Capture the cell that displays the provided text and extract its [x, y] central coordinate. 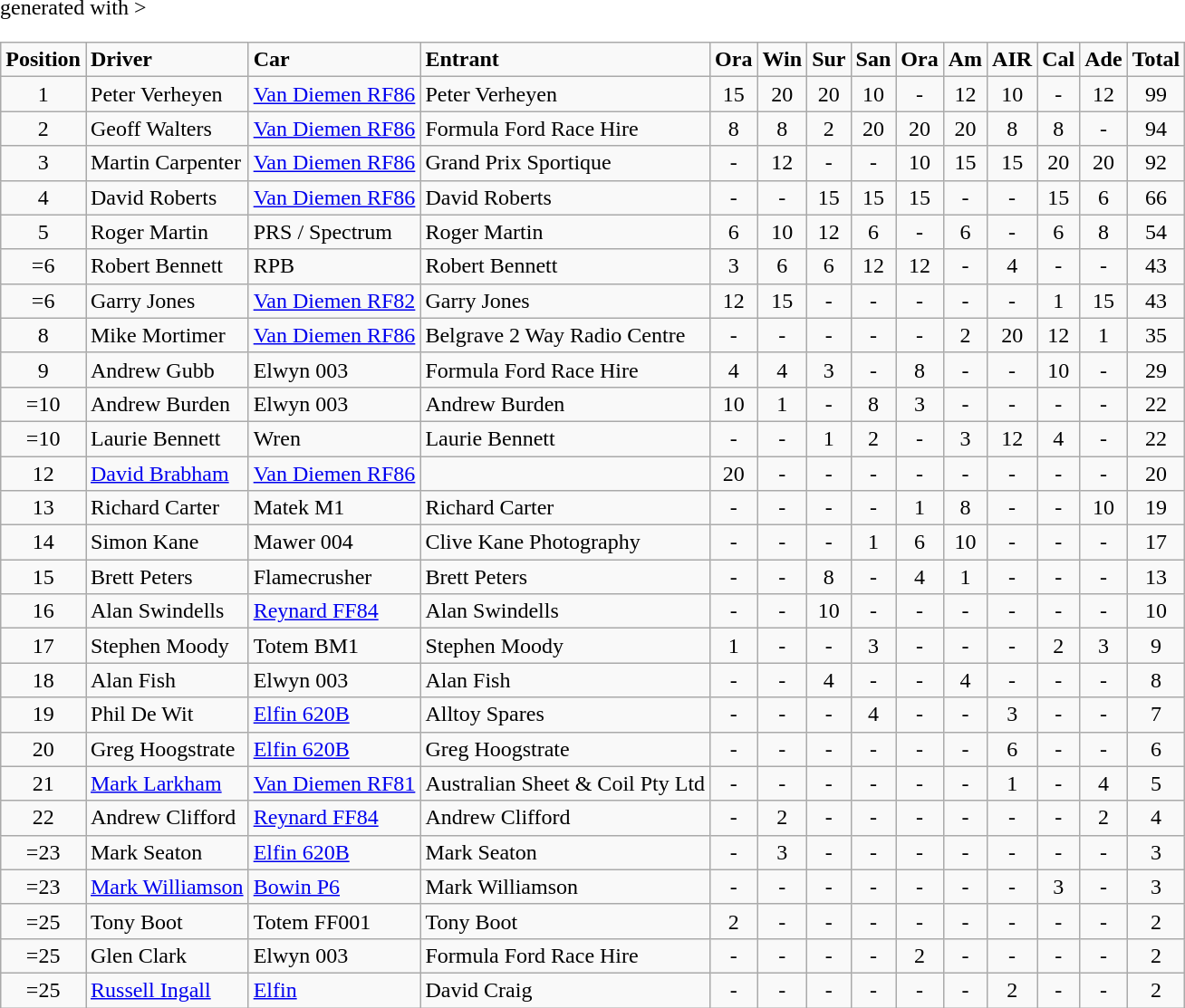
Flamecrusher [334, 577]
Matek M1 [334, 508]
AIR [1013, 60]
PRS / Spectrum [334, 232]
Glen Clark [167, 955]
Andrew Gubb [167, 370]
Martin Carpenter [167, 163]
54 [1156, 232]
Ade [1103, 60]
Bowin P6 [334, 887]
99 [1156, 94]
Totem FF001 [334, 921]
Phil De Wit [167, 715]
29 [1156, 370]
Elfin [334, 990]
92 [1156, 163]
RPB [334, 266]
14 [43, 542]
Mark Larkham [167, 783]
21 [43, 783]
Win [783, 60]
David Craig [565, 990]
Mawer 004 [334, 542]
Grand Prix Sportique [565, 163]
David Brabham [167, 474]
Position [43, 60]
Van Diemen RF82 [334, 301]
7 [1156, 715]
35 [1156, 335]
Belgrave 2 Way Radio Centre [565, 335]
Am [965, 60]
Entrant [565, 60]
Geoff Walters [167, 129]
San [873, 60]
Australian Sheet & Coil Pty Ltd [565, 783]
Russell Ingall [167, 990]
Cal [1058, 60]
Driver [167, 60]
Wren [334, 438]
94 [1156, 129]
18 [43, 680]
Totem BM1 [334, 646]
Sur [829, 60]
16 [43, 611]
Total [1156, 60]
Simon Kane [167, 542]
Mike Mortimer [167, 335]
Alltoy Spares [565, 715]
66 [1156, 197]
Clive Kane Photography [565, 542]
Van Diemen RF81 [334, 783]
Car [334, 60]
